Provide the (x, y) coordinate of the cell's center where the given text is located.  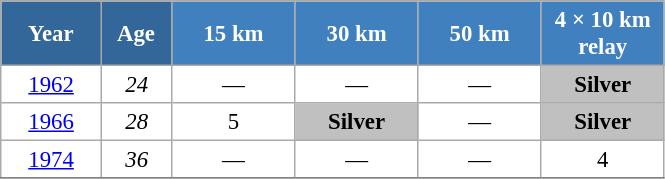
5 (234, 122)
24 (136, 85)
50 km (480, 34)
28 (136, 122)
15 km (234, 34)
4 (602, 160)
1974 (52, 160)
1966 (52, 122)
30 km (356, 34)
1962 (52, 85)
36 (136, 160)
Year (52, 34)
4 × 10 km relay (602, 34)
Age (136, 34)
